Capture the cell that displays the provided text and extract its (X, Y) central coordinate. 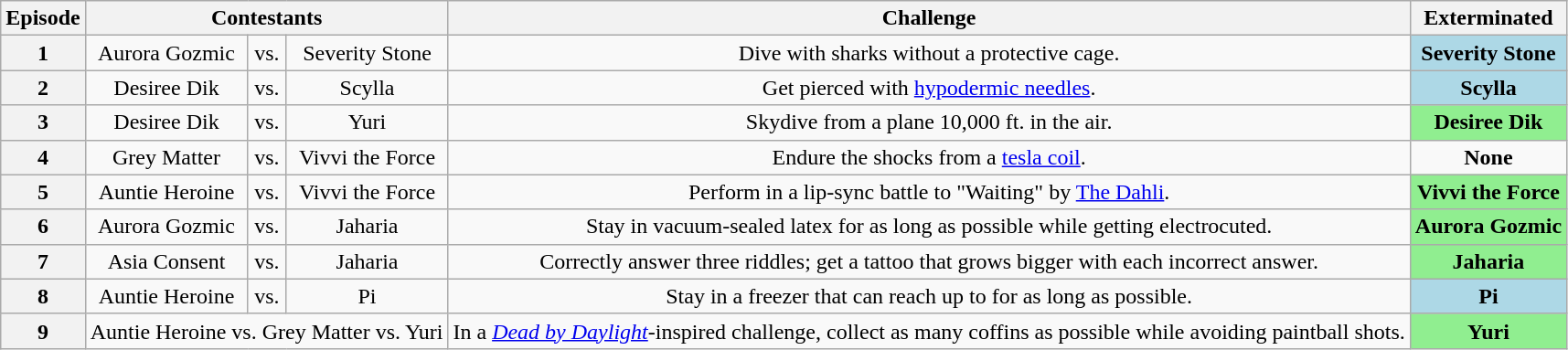
1 (43, 53)
3 (43, 122)
Episode (43, 18)
Contestants (267, 18)
6 (43, 227)
8 (43, 296)
9 (43, 331)
Endure the shocks from a tesla coil. (929, 157)
Skydive from a plane 10,000 ft. in the air. (929, 122)
Stay in a freezer that can reach up to for as long as possible. (929, 296)
Asia Consent (166, 261)
In a Dead by Daylight-inspired challenge, collect as many coffins as possible while avoiding paintball shots. (929, 331)
Challenge (929, 18)
Correctly answer three riddles; get a tattoo that grows bigger with each incorrect answer. (929, 261)
Dive with sharks without a protective cage. (929, 53)
Grey Matter (166, 157)
Perform in a lip-sync battle to "Waiting" by The Dahli. (929, 192)
Stay in vacuum-sealed latex for as long as possible while getting electrocuted. (929, 227)
None (1488, 157)
Exterminated (1488, 18)
4 (43, 157)
2 (43, 88)
7 (43, 261)
Get pierced with hypodermic needles. (929, 88)
5 (43, 192)
Auntie Heroine vs. Grey Matter vs. Yuri (267, 331)
